Find where the given text appears and provide that cell's center as [x, y] coordinate. 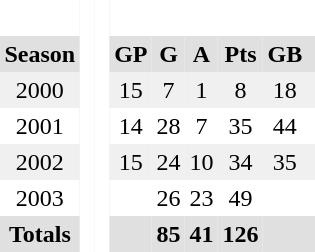
49 [240, 198]
10 [202, 162]
44 [285, 126]
34 [240, 162]
18 [285, 90]
2003 [40, 198]
2001 [40, 126]
Totals [40, 234]
GB [285, 54]
85 [168, 234]
26 [168, 198]
1 [202, 90]
Pts [240, 54]
2002 [40, 162]
24 [168, 162]
28 [168, 126]
14 [131, 126]
A [202, 54]
GP [131, 54]
126 [240, 234]
Season [40, 54]
G [168, 54]
2000 [40, 90]
23 [202, 198]
41 [202, 234]
8 [240, 90]
